Identify which cell holds the provided text, then report its (x, y) central coordinate. 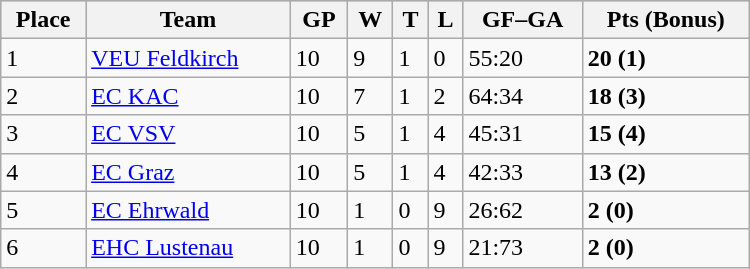
T (410, 20)
GP (318, 20)
EC KAC (188, 96)
20 (1) (666, 58)
Team (188, 20)
18 (3) (666, 96)
7 (370, 96)
21:73 (522, 248)
GF–GA (522, 20)
64:34 (522, 96)
EC VSV (188, 134)
EC Ehrwald (188, 210)
EHC Lustenau (188, 248)
26:62 (522, 210)
42:33 (522, 172)
6 (44, 248)
EC Graz (188, 172)
W (370, 20)
Place (44, 20)
VEU Feldkirch (188, 58)
45:31 (522, 134)
13 (2) (666, 172)
Pts (Bonus) (666, 20)
L (446, 20)
15 (4) (666, 134)
3 (44, 134)
55:20 (522, 58)
